Search for the cell housing the specified text and yield its (x, y) center coordinate. 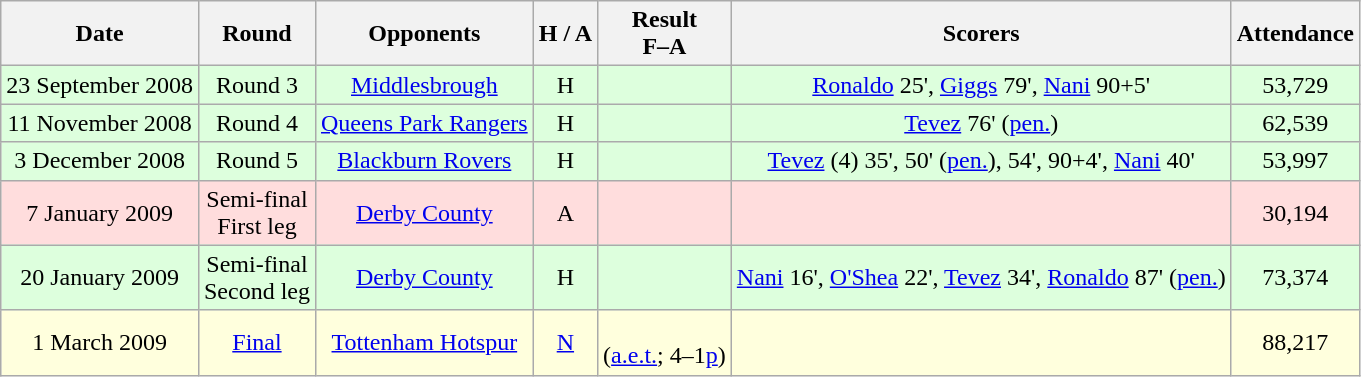
A (565, 212)
N (565, 342)
Tottenham Hotspur (424, 342)
Tevez (4) 35', 50' (pen.), 54', 90+4', Nani 40' (981, 161)
Opponents (424, 34)
ResultF–A (665, 34)
88,217 (1295, 342)
7 January 2009 (100, 212)
Round 3 (256, 85)
53,997 (1295, 161)
Round (256, 34)
Blackburn Rovers (424, 161)
Round 5 (256, 161)
Semi-finalFirst leg (256, 212)
62,539 (1295, 123)
Queens Park Rangers (424, 123)
23 September 2008 (100, 85)
Round 4 (256, 123)
30,194 (1295, 212)
Middlesbrough (424, 85)
Semi-finalSecond leg (256, 278)
Scorers (981, 34)
Nani 16', O'Shea 22', Tevez 34', Ronaldo 87' (pen.) (981, 278)
(a.e.t.; 4–1p) (665, 342)
Date (100, 34)
Attendance (1295, 34)
53,729 (1295, 85)
73,374 (1295, 278)
H / A (565, 34)
11 November 2008 (100, 123)
20 January 2009 (100, 278)
Ronaldo 25', Giggs 79', Nani 90+5' (981, 85)
Final (256, 342)
Tevez 76' (pen.) (981, 123)
3 December 2008 (100, 161)
1 March 2009 (100, 342)
